Find where the given text appears and provide that cell's center as [x, y] coordinate. 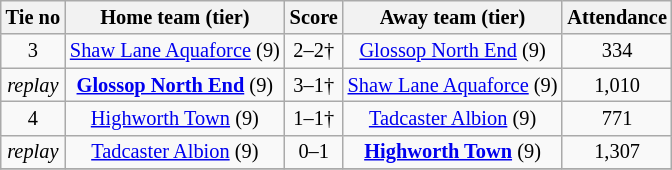
771 [616, 118]
3–1† [314, 85]
2–2† [314, 51]
Attendance [616, 17]
1,010 [616, 85]
Score [314, 17]
334 [616, 51]
1–1† [314, 118]
Away team (tier) [453, 17]
0–1 [314, 152]
3 [33, 51]
Home team (tier) [175, 17]
4 [33, 118]
1,307 [616, 152]
Tie no [33, 17]
